Determine the [x, y] coordinate at the center of the cell enclosing the given text.  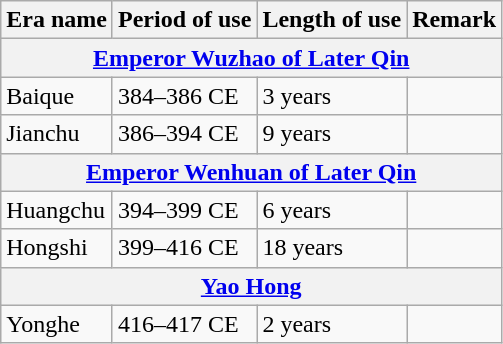
416–417 CE [184, 324]
384–386 CE [184, 96]
18 years [332, 248]
Remark [454, 20]
386–394 CE [184, 134]
Yao Hong [252, 286]
394–399 CE [184, 210]
Emperor Wenhuan of Later Qin [252, 172]
2 years [332, 324]
Emperor Wuzhao of Later Qin [252, 58]
Period of use [184, 20]
Huangchu [57, 210]
399–416 CE [184, 248]
Jianchu [57, 134]
6 years [332, 210]
Length of use [332, 20]
Baique [57, 96]
9 years [332, 134]
Yonghe [57, 324]
Era name [57, 20]
3 years [332, 96]
Hongshi [57, 248]
